Output the [X, Y] coordinate of the center of the cell containing the given text.  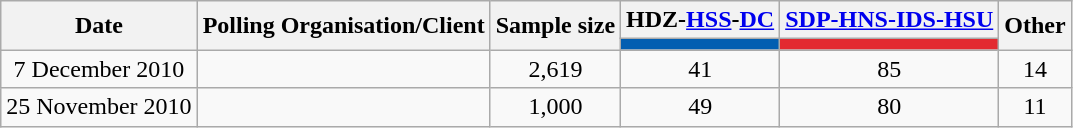
49 [700, 107]
7 December 2010 [99, 69]
SDP-HNS-IDS-HSU [890, 20]
Sample size [555, 26]
1,000 [555, 107]
HDZ-HSS-DC [700, 20]
11 [1035, 107]
2,619 [555, 69]
Date [99, 26]
85 [890, 69]
Other [1035, 26]
14 [1035, 69]
Polling Organisation/Client [344, 26]
25 November 2010 [99, 107]
41 [700, 69]
80 [890, 107]
